Scan for the cell matching the given text and deliver its (x, y) coordinate at center. 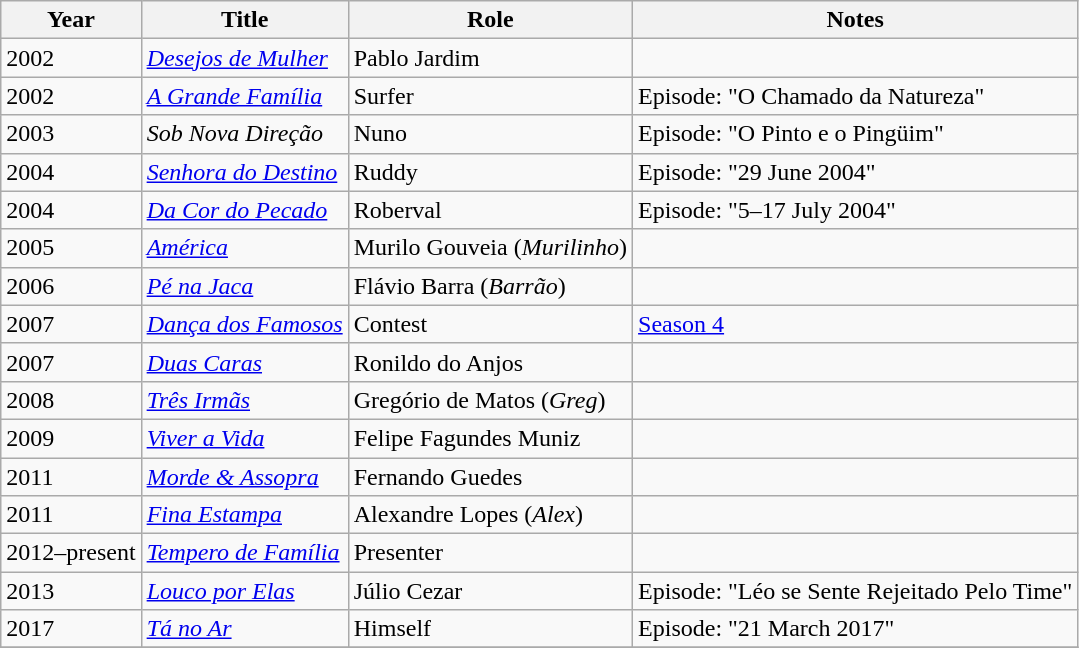
A Grande Família (244, 96)
Desejos de Mulher (244, 58)
2006 (71, 286)
Contest (490, 324)
2005 (71, 248)
Title (244, 20)
Year (71, 20)
Notes (856, 20)
Viver a Vida (244, 438)
Nuno (490, 134)
Surfer (490, 96)
Season 4 (856, 324)
Gregório de Matos (Greg) (490, 400)
Tempero de Família (244, 553)
América (244, 248)
Episode: "5–17 July 2004" (856, 210)
Três Irmãs (244, 400)
Murilo Gouveia (Murilinho) (490, 248)
Louco por Elas (244, 591)
Flávio Barra (Barrão) (490, 286)
Dança dos Famosos (244, 324)
Alexandre Lopes (Alex) (490, 515)
Felipe Fagundes Muniz (490, 438)
Tá no Ar (244, 629)
Da Cor do Pecado (244, 210)
Presenter (490, 553)
Fernando Guedes (490, 477)
Himself (490, 629)
2013 (71, 591)
Pablo Jardim (490, 58)
Duas Caras (244, 362)
Sob Nova Direção (244, 134)
2003 (71, 134)
2009 (71, 438)
Episode: "21 March 2017" (856, 629)
Morde & Assopra (244, 477)
Ronildo do Anjos (490, 362)
2008 (71, 400)
Pé na Jaca (244, 286)
2012–present (71, 553)
Ruddy (490, 172)
Role (490, 20)
Júlio Cezar (490, 591)
Episode: "O Chamado da Natureza" (856, 96)
Episode: "O Pinto e o Pingüim" (856, 134)
Roberval (490, 210)
2017 (71, 629)
Fina Estampa (244, 515)
Senhora do Destino (244, 172)
Episode: "29 June 2004" (856, 172)
Episode: "Léo se Sente Rejeitado Pelo Time" (856, 591)
